Identify which cell holds the provided text, then report its [X, Y] central coordinate. 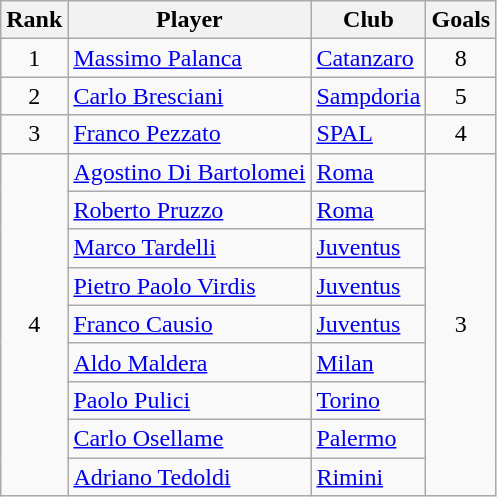
8 [461, 58]
Roberto Pruzzo [190, 210]
Franco Pezzato [190, 134]
Aldo Maldera [190, 362]
2 [34, 96]
Torino [368, 400]
Rank [34, 20]
5 [461, 96]
Franco Causio [190, 324]
Pietro Paolo Virdis [190, 286]
Agostino Di Bartolomei [190, 172]
Player [190, 20]
Sampdoria [368, 96]
1 [34, 58]
Goals [461, 20]
SPAL [368, 134]
Carlo Osellame [190, 438]
Paolo Pulici [190, 400]
Marco Tardelli [190, 248]
Palermo [368, 438]
Adriano Tedoldi [190, 477]
Rimini [368, 477]
Massimo Palanca [190, 58]
Club [368, 20]
Catanzaro [368, 58]
Carlo Bresciani [190, 96]
Milan [368, 362]
